Extract the [X, Y] coordinate from the center of the cell holding the provided text.  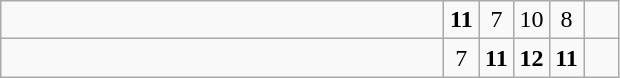
10 [532, 20]
12 [532, 58]
8 [566, 20]
